Scan for the cell matching the given text and deliver its [X, Y] coordinate at center. 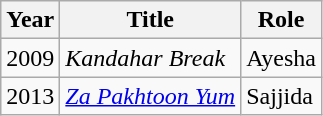
Role [282, 20]
Kandahar Break [150, 58]
Za Pakhtoon Yum [150, 96]
Ayesha [282, 58]
Title [150, 20]
2009 [30, 58]
2013 [30, 96]
Year [30, 20]
Sajjida [282, 96]
